Find where the given text appears and provide that cell's center as (x, y) coordinate. 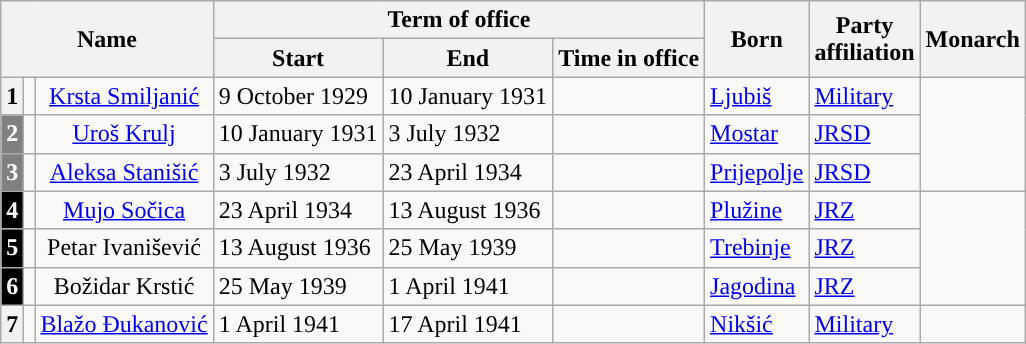
Aleksa Stanišić (124, 172)
Petar Ivanišević (124, 248)
Trebinje (757, 248)
4 (12, 210)
Jagodina (757, 286)
Name (107, 39)
Plužine (757, 210)
Mostar (757, 134)
End (468, 58)
Krsta Smiljanić (124, 96)
3 (12, 172)
17 April 1941 (468, 324)
Prijepolje (757, 172)
Uroš Krulj (124, 134)
Mujo Sočica (124, 210)
1 (12, 96)
7 (12, 324)
Born (757, 39)
Term of office (458, 20)
9 October 1929 (298, 96)
2 (12, 134)
Party affiliation (864, 39)
Ljubiš (757, 96)
Start (298, 58)
5 (12, 248)
Božidar Krstić (124, 286)
6 (12, 286)
Time in office (629, 58)
Monarch (972, 39)
Blažo Đukanović (124, 324)
Nikšić (757, 324)
